Extract the (X, Y) coordinate from the center of the cell holding the provided text.  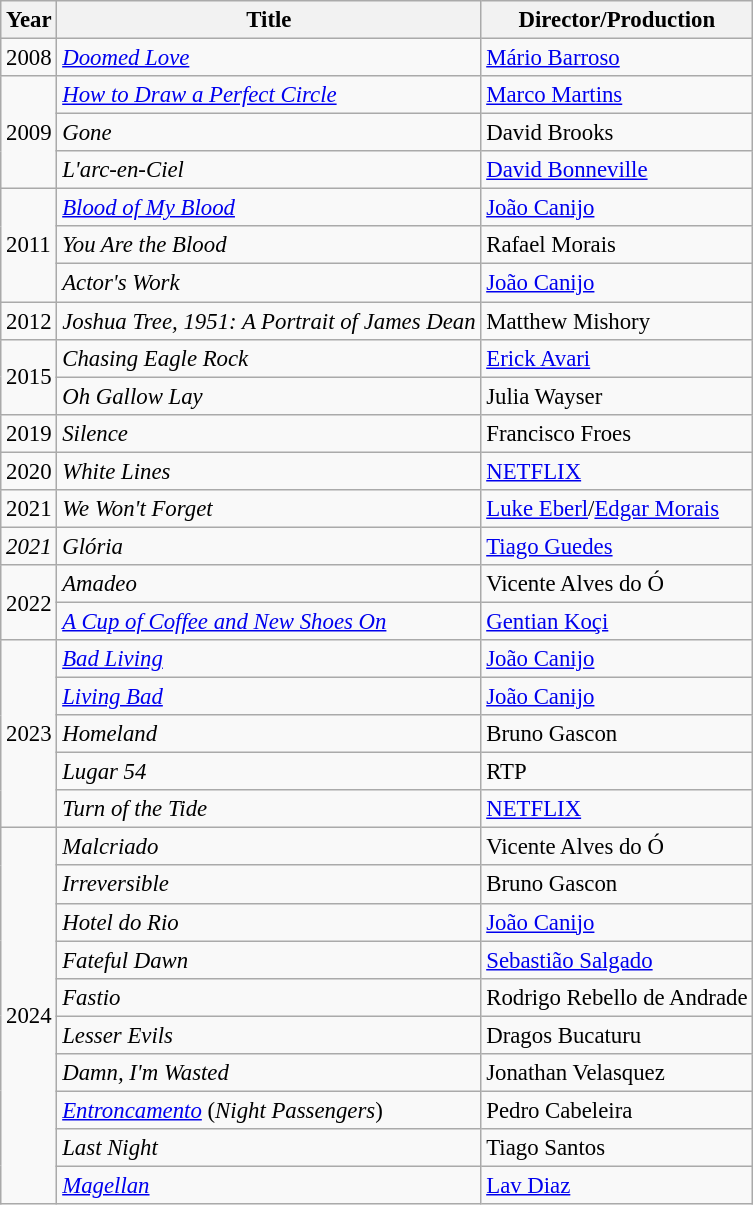
Silence (269, 433)
2019 (29, 433)
RTP (617, 772)
Damn, I'm Wasted (269, 1073)
2011 (29, 246)
Rodrigo Rebello de Andrade (617, 997)
Homeland (269, 734)
2024 (29, 1016)
Title (269, 20)
Director/Production (617, 20)
Fastio (269, 997)
Irreversible (269, 885)
Living Bad (269, 697)
Marco Martins (617, 95)
L'arc-en-Ciel (269, 170)
Glória (269, 546)
Gone (269, 133)
Amadeo (269, 584)
Hotel do Rio (269, 922)
Actor's Work (269, 283)
2012 (29, 321)
Tiago Santos (617, 1148)
Magellan (269, 1185)
Lesser Evils (269, 1035)
Jonathan Velasquez (617, 1073)
Entroncamento (Night Passengers) (269, 1110)
Francisco Froes (617, 433)
Sebastião Salgado (617, 960)
Chasing Eagle Rock (269, 358)
Oh Gallow Lay (269, 396)
Tiago Guedes (617, 546)
2022 (29, 602)
Dragos Bucaturu (617, 1035)
2023 (29, 734)
Luke Eberl/Edgar Morais (617, 509)
2008 (29, 58)
Bad Living (269, 659)
Last Night (269, 1148)
Blood of My Blood (269, 208)
Fateful Dawn (269, 960)
Mário Barroso (617, 58)
Turn of the Tide (269, 809)
2009 (29, 132)
You Are the Blood (269, 245)
Gentian Koçi (617, 621)
David Brooks (617, 133)
How to Draw a Perfect Circle (269, 95)
A Cup of Coffee and New Shoes On (269, 621)
We Won't Forget (269, 509)
Malcriado (269, 847)
2015 (29, 376)
David Bonneville (617, 170)
White Lines (269, 471)
Lugar 54 (269, 772)
Erick Avari (617, 358)
Julia Wayser (617, 396)
Doomed Love (269, 58)
2020 (29, 471)
Year (29, 20)
Matthew Mishory (617, 321)
Rafael Morais (617, 245)
Pedro Cabeleira (617, 1110)
Lav Diaz (617, 1185)
Joshua Tree, 1951: A Portrait of James Dean (269, 321)
